Determine the (X, Y) coordinate at the center of the cell enclosing the given text.  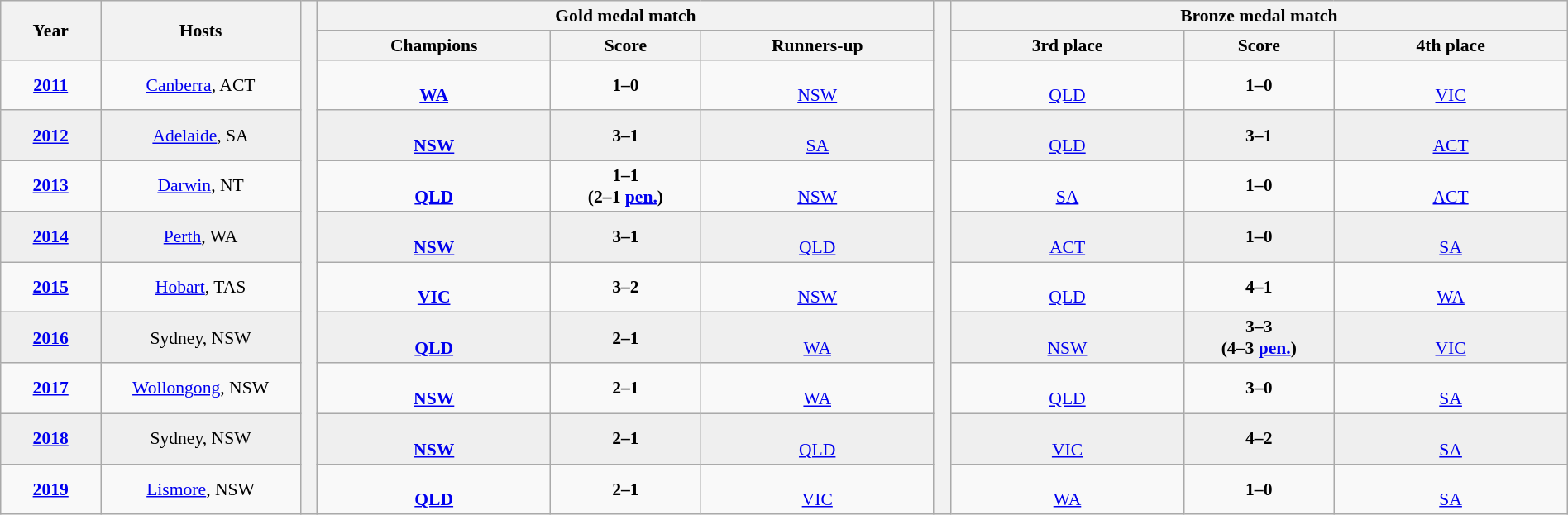
2011 (51, 84)
2017 (51, 389)
3–2 (625, 288)
Runners-up (817, 45)
Wollongong, NSW (201, 389)
2012 (51, 136)
Bronze medal match (1259, 16)
4–1 (1259, 288)
Hobart, TAS (201, 288)
2013 (51, 187)
Canberra, ACT (201, 84)
Year (51, 30)
3–0 (1259, 389)
1–1(2–1 pen.) (625, 187)
2014 (51, 236)
Darwin, NT (201, 187)
Champions (434, 45)
Perth, WA (201, 236)
3–3(4–3 pen.) (1259, 337)
Gold medal match (626, 16)
2019 (51, 489)
2015 (51, 288)
Hosts (201, 30)
4th place (1451, 45)
Lismore, NSW (201, 489)
4–2 (1259, 438)
2016 (51, 337)
2018 (51, 438)
3rd place (1067, 45)
Adelaide, SA (201, 136)
